Provide the [x, y] coordinate of the cell's center where the given text is located.  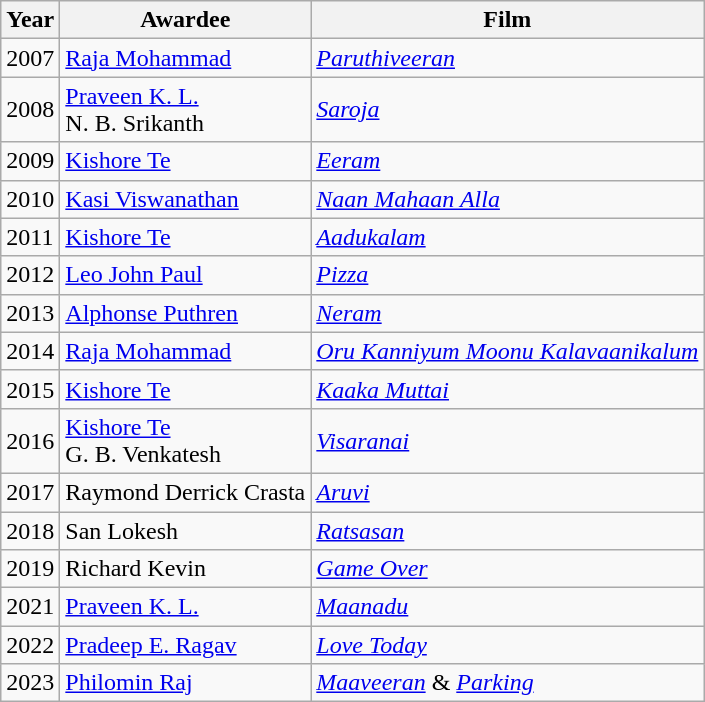
2019 [30, 569]
Naan Mahaan Alla [508, 199]
Raymond Derrick Crasta [186, 492]
2014 [30, 351]
Ratsasan [508, 531]
2023 [30, 683]
Film [508, 20]
Maanadu [508, 607]
2022 [30, 645]
Kasi Viswanathan [186, 199]
Praveen K. L. [186, 607]
Richard Kevin [186, 569]
Oru Kanniyum Moonu Kalavaanikalum [508, 351]
Year [30, 20]
2015 [30, 389]
Neram [508, 313]
Game Over [508, 569]
Philomin Raj [186, 683]
2010 [30, 199]
Praveen K. L.N. B. Srikanth [186, 110]
Pradeep E. Ragav [186, 645]
2007 [30, 58]
2017 [30, 492]
Leo John Paul [186, 275]
Maaveeran & Parking [508, 683]
Saroja [508, 110]
Alphonse Puthren [186, 313]
Love Today [508, 645]
2013 [30, 313]
2021 [30, 607]
Kaaka Muttai [508, 389]
Eeram [508, 161]
Pizza [508, 275]
2011 [30, 237]
Visaranai [508, 440]
Aadukalam [508, 237]
Awardee [186, 20]
2012 [30, 275]
2018 [30, 531]
2009 [30, 161]
Kishore TeG. B. Venkatesh [186, 440]
2008 [30, 110]
2016 [30, 440]
San Lokesh [186, 531]
Paruthiveeran [508, 58]
Aruvi [508, 492]
